Search for the cell housing the specified text and yield its (X, Y) center coordinate. 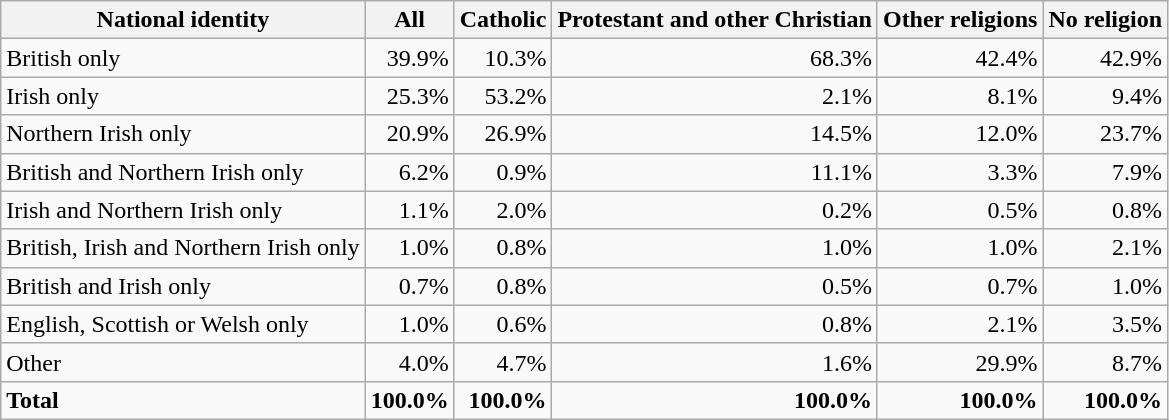
11.1% (715, 172)
British, Irish and Northern Irish only (183, 248)
12.0% (960, 134)
42.4% (960, 58)
British only (183, 58)
0.2% (715, 210)
39.9% (410, 58)
No religion (1106, 20)
6.2% (410, 172)
53.2% (503, 96)
1.1% (410, 210)
8.1% (960, 96)
26.9% (503, 134)
20.9% (410, 134)
Protestant and other Christian (715, 20)
7.9% (1106, 172)
Other religions (960, 20)
42.9% (1106, 58)
British and Irish only (183, 286)
English, Scottish or Welsh only (183, 324)
4.0% (410, 362)
Northern Irish only (183, 134)
3.5% (1106, 324)
British and Northern Irish only (183, 172)
Total (183, 400)
2.0% (503, 210)
Irish only (183, 96)
10.3% (503, 58)
National identity (183, 20)
29.9% (960, 362)
Catholic (503, 20)
23.7% (1106, 134)
4.7% (503, 362)
8.7% (1106, 362)
3.3% (960, 172)
9.4% (1106, 96)
1.6% (715, 362)
25.3% (410, 96)
Other (183, 362)
0.9% (503, 172)
68.3% (715, 58)
14.5% (715, 134)
All (410, 20)
Irish and Northern Irish only (183, 210)
0.6% (503, 324)
